Extract the (X, Y) coordinate from the center of the cell holding the provided text.  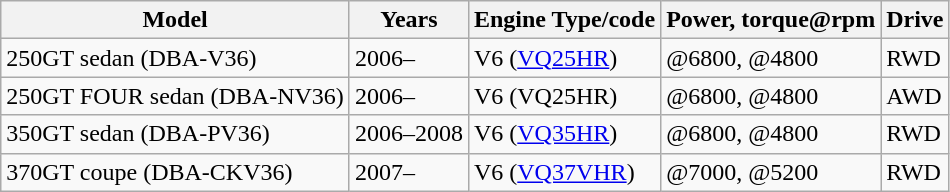
370GT coupe (DBA-CKV36) (176, 172)
AWD (915, 96)
Engine Type/code (564, 20)
Power, torque@rpm (771, 20)
350GT sedan (DBA-PV36) (176, 134)
Model (176, 20)
Years (408, 20)
250GT FOUR sedan (DBA-NV36) (176, 96)
Drive (915, 20)
250GT sedan (DBA-V36) (176, 58)
@7000, @5200 (771, 172)
2006–2008 (408, 134)
V6 (VQ37VHR) (564, 172)
V6 (VQ35HR) (564, 134)
2007– (408, 172)
